Extract the (x, y) coordinate from the center of the cell holding the provided text.  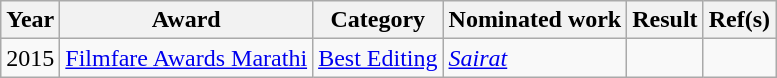
2015 (30, 58)
Nominated work (535, 20)
Result (665, 20)
Filmfare Awards Marathi (186, 58)
Sairat (535, 58)
Year (30, 20)
Award (186, 20)
Ref(s) (739, 20)
Best Editing (378, 58)
Category (378, 20)
